Extract the (x, y) coordinate from the center of the cell holding the provided text.  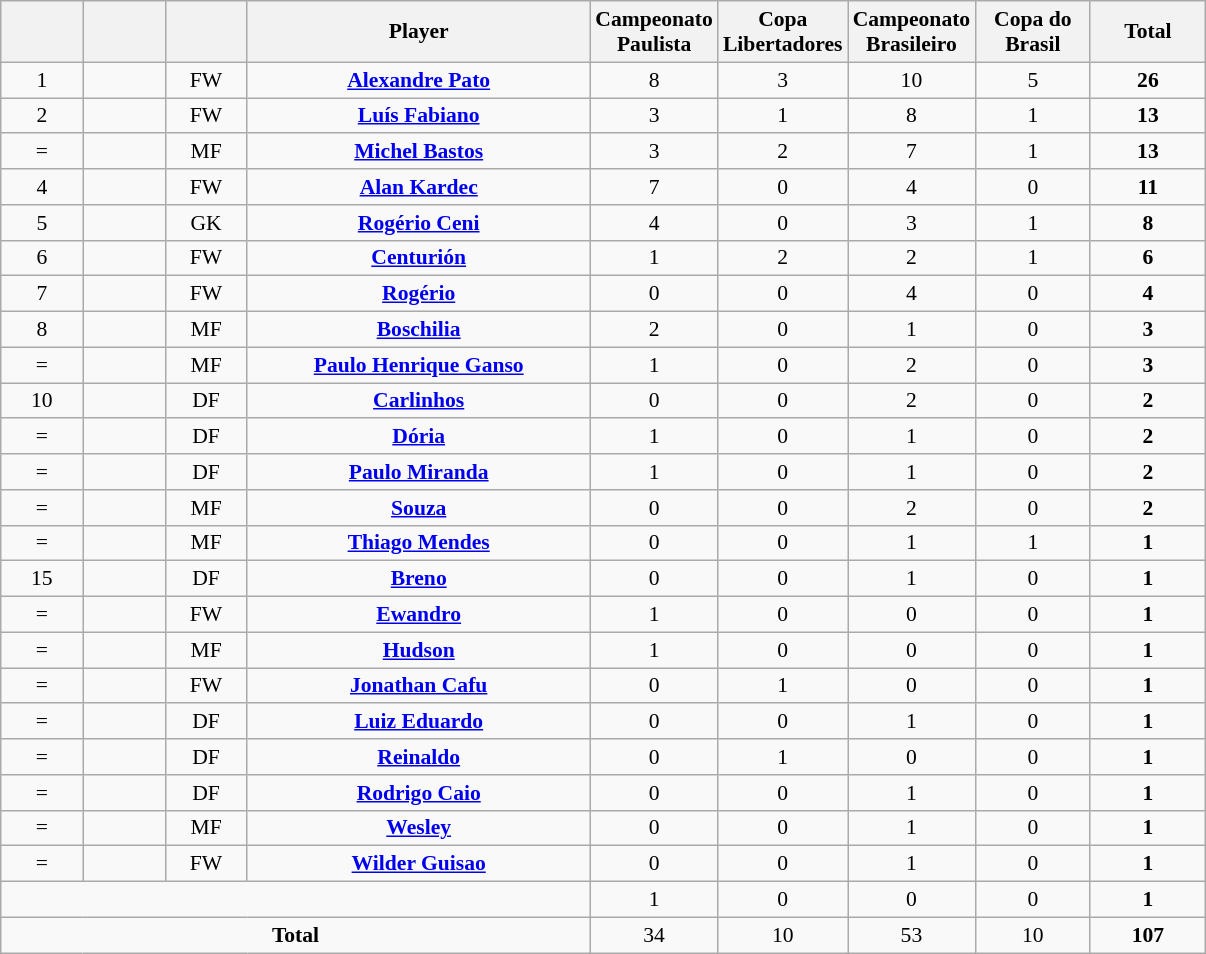
Ewandro (418, 615)
Souza (418, 508)
Campeonato Brasileiro (912, 32)
Luís Fabiano (418, 116)
Rodrigo Caio (418, 793)
Thiago Mendes (418, 543)
GK (206, 223)
Paulo Henrique Ganso (418, 365)
Jonathan Cafu (418, 686)
Breno (418, 579)
15 (42, 579)
Wesley (418, 828)
107 (1148, 935)
Hudson (418, 650)
Player (418, 32)
26 (1148, 80)
Copa do Brasil (1032, 32)
Michel Bastos (418, 152)
Centurión (418, 258)
Rogério (418, 294)
Alexandre Pato (418, 80)
Dória (418, 437)
Paulo Miranda (418, 472)
Rogério Ceni (418, 223)
Boschilia (418, 330)
Campeonato Paulista (654, 32)
Alan Kardec (418, 187)
Copa Libertadores (783, 32)
53 (912, 935)
Carlinhos (418, 401)
Wilder Guisao (418, 864)
Luiz Eduardo (418, 722)
34 (654, 935)
11 (1148, 187)
Reinaldo (418, 757)
